Return (X, Y) of the center of cell containing provided text 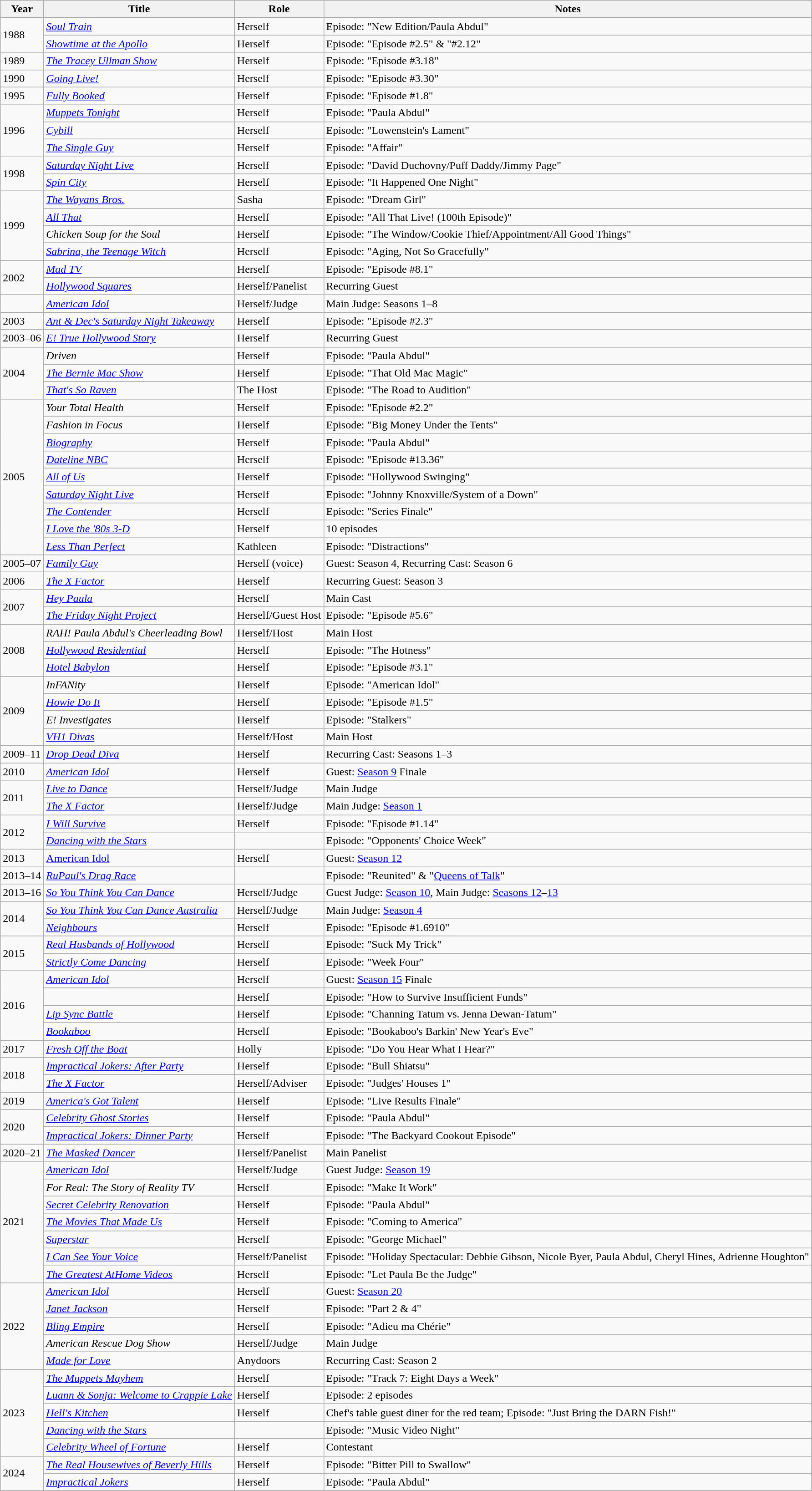
Episode: "Week Four" (568, 962)
Episode: "Episode #1.5" (568, 702)
Biography (139, 442)
The Contender (139, 512)
Episode: "American Idol" (568, 685)
1996 (22, 130)
Episode: "Part 2 & 4" (568, 1308)
Muppets Tonight (139, 113)
Episode: "David Duchovny/Puff Daddy/Jimmy Page" (568, 165)
2014 (22, 919)
Hollywood Residential (139, 650)
Episode: "Aging, Not So Gracefully" (568, 252)
Episode: "Reunited" & "Queens of Talk" (568, 875)
Anydoors (279, 1361)
Secret Celebrity Renovation (139, 1205)
The Real Housewives of Beverly Hills (139, 1465)
America's Got Talent (139, 1101)
RuPaul's Drag Race (139, 875)
American Rescue Dog Show (139, 1343)
Episode: "Episode #2.5" & "#2.12" (568, 44)
2020 (22, 1127)
2008 (22, 650)
Episode: "Bitter Pill to Swallow" (568, 1465)
Episode: "Big Money Under the Tents" (568, 425)
Recurring Guest: Season 3 (568, 581)
2024 (22, 1473)
Guest: Season 20 (568, 1291)
Hollywood Squares (139, 286)
2023 (22, 1413)
Notes (568, 9)
Going Live! (139, 78)
Showtime at the Apollo (139, 44)
Guest: Season 9 Finale (568, 772)
The Tracey Ullman Show (139, 61)
Celebrity Ghost Stories (139, 1118)
Guest: Season 15 Finale (568, 979)
The Single Guy (139, 148)
Year (22, 9)
Main Cast (568, 598)
So You Think You Can Dance (139, 893)
Lip Sync Battle (139, 1014)
Hell's Kitchen (139, 1413)
1998 (22, 173)
2013 (22, 858)
Episode: "Channing Tatum vs. Jenna Dewan-Tatum" (568, 1014)
Episode: "Stalkers" (568, 719)
All That (139, 217)
Episode: "Lowenstein's Lament" (568, 130)
Herself/Adviser (279, 1084)
Driven (139, 356)
That's So Raven (139, 390)
Episode: "Episode #1.8" (568, 96)
Title (139, 9)
The Muppets Mayhem (139, 1378)
Episode: "Episode #2.3" (568, 321)
Episode: "Episode #3.30" (568, 78)
2007 (22, 607)
Drop Dead Diva (139, 754)
2009–11 (22, 754)
Main Judge: Seasons 1–8 (568, 304)
Main Panelist (568, 1153)
Episode: "The Hotness" (568, 650)
Hey Paula (139, 598)
I Can See Your Voice (139, 1257)
Luann & Sonja: Welcome to Crappie Lake (139, 1395)
2011 (22, 798)
RAH! Paula Abdul's Cheerleading Bowl (139, 633)
Episode: "George Michael" (568, 1239)
Episode: "Let Paula Be the Judge" (568, 1274)
Role (279, 9)
Bookaboo (139, 1031)
Strictly Come Dancing (139, 962)
Your Total Health (139, 407)
Episode: "It Happened One Night" (568, 182)
Episode: "The Road to Audition" (568, 390)
Episode: "Make It Work" (568, 1187)
Episode: "Episode #5.6" (568, 616)
Recurring Cast: Seasons 1–3 (568, 754)
Janet Jackson (139, 1308)
Episode: "That Old Mac Magic" (568, 373)
2003–06 (22, 338)
2017 (22, 1048)
So You Think You Can Dance Australia (139, 910)
Kathleen (279, 546)
Main Judge: Season 1 (568, 806)
The Host (279, 390)
Episode: "All That Live! (100th Episode)" (568, 217)
Episode: "Series Finale" (568, 512)
2019 (22, 1101)
Holly (279, 1048)
Superstar (139, 1239)
1990 (22, 78)
Episode: "Episode #8.1" (568, 269)
Live to Dance (139, 789)
Episode: "New Edition/Paula Abdul" (568, 26)
Dateline NBC (139, 459)
I Will Survive (139, 824)
2005 (22, 477)
1988 (22, 35)
2009 (22, 711)
Neighbours (139, 927)
10 episodes (568, 529)
Episode: "Adieu ma Chérie" (568, 1326)
Episode: "Affair" (568, 148)
2013–14 (22, 875)
Episode: "Episode #3.18" (568, 61)
Episode: "Live Results Finale" (568, 1101)
Contestant (568, 1447)
The Movies That Made Us (139, 1222)
Bling Empire (139, 1326)
Real Husbands of Hollywood (139, 945)
1995 (22, 96)
Chef's table guest diner for the red team; Episode: "Just Bring the DARN Fish!" (568, 1413)
2005–07 (22, 564)
All of Us (139, 477)
InFANity (139, 685)
2013–16 (22, 893)
2015 (22, 953)
Episode: 2 episodes (568, 1395)
2004 (22, 373)
Episode: "Dream Girl" (568, 199)
Celebrity Wheel of Fortune (139, 1447)
The Wayans Bros. (139, 199)
2022 (22, 1326)
E! True Hollywood Story (139, 338)
Guest: Season 4, Recurring Cast: Season 6 (568, 564)
Fully Booked (139, 96)
Episode: "Coming to America" (568, 1222)
Episode: "Track 7: Eight Days a Week" (568, 1378)
Episode: "Judges' Houses 1" (568, 1084)
Episode: "Suck My Trick" (568, 945)
Episode: "Opponents' Choice Week" (568, 841)
2002 (22, 278)
The Greatest AtHome Videos (139, 1274)
Fashion in Focus (139, 425)
Episode: "Bookaboo's Barkin' New Year's Eve" (568, 1031)
Episode: "Episode #13.36" (568, 459)
Episode: "Episode #1.6910" (568, 927)
Episode: "Distractions" (568, 546)
Impractical Jokers: After Party (139, 1066)
2020–21 (22, 1153)
1999 (22, 225)
VH1 Divas (139, 737)
Chicken Soup for the Soul (139, 234)
Sasha (279, 199)
Episode: "Bull Shiatsu" (568, 1066)
Episode: "Do You Hear What I Hear?" (568, 1048)
Less Than Perfect (139, 546)
Family Guy (139, 564)
Herself/Guest Host (279, 616)
Guest: Season 12 (568, 858)
Episode: "Episode #1.14" (568, 824)
I Love the '80s 3-D (139, 529)
Howie Do It (139, 702)
Episode: "Hollywood Swinging" (568, 477)
For Real: The Story of Reality TV (139, 1187)
Episode: "Episode #2.2" (568, 407)
Episode: "The Backyard Cookout Episode" (568, 1135)
E! Investigates (139, 719)
The Bernie Mac Show (139, 373)
Recurring Cast: Season 2 (568, 1361)
2010 (22, 772)
2003 (22, 321)
The Friday Night Project (139, 616)
Made for Love (139, 1361)
2016 (22, 1005)
2012 (22, 832)
Episode: "The Window/Cookie Thief/Appointment/All Good Things" (568, 234)
Guest Judge: Season 19 (568, 1170)
Episode: "Music Video Night" (568, 1430)
Main Judge: Season 4 (568, 910)
2018 (22, 1075)
Episode: "How to Survive Insufficient Funds" (568, 997)
2021 (22, 1222)
The Masked Dancer (139, 1153)
Ant & Dec's Saturday Night Takeaway (139, 321)
Episode: "Holiday Spectacular: Debbie Gibson, Nicole Byer, Paula Abdul, Cheryl Hines, Adrienne Houghton" (568, 1257)
Cybill (139, 130)
Impractical Jokers (139, 1482)
Episode: "Episode #3.1" (568, 667)
Episode: "Johnny Knoxville/System of a Down" (568, 494)
2006 (22, 581)
Soul Train (139, 26)
Sabrina, the Teenage Witch (139, 252)
Hotel Babylon (139, 667)
Herself (voice) (279, 564)
Fresh Off the Boat (139, 1048)
1989 (22, 61)
Impractical Jokers: Dinner Party (139, 1135)
Guest Judge: Season 10, Main Judge: Seasons 12–13 (568, 893)
Spin City (139, 182)
Mad TV (139, 269)
